Provide the (x, y) coordinate of the cell's center where the given text is located.  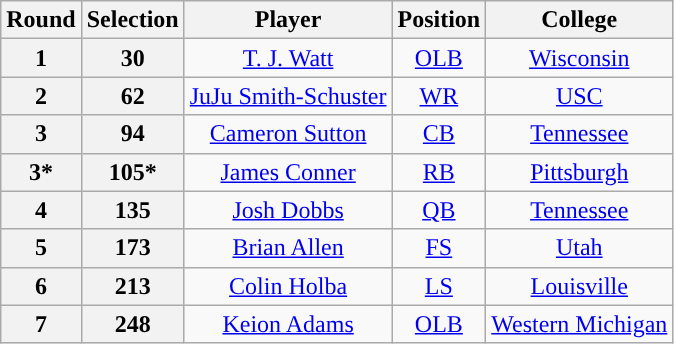
135 (132, 210)
3* (41, 172)
7 (41, 324)
Western Michigan (580, 324)
Josh Dobbs (288, 210)
WR (439, 96)
Colin Holba (288, 286)
RB (439, 172)
94 (132, 134)
Position (439, 20)
LS (439, 286)
173 (132, 248)
College (580, 20)
JuJu Smith-Schuster (288, 96)
CB (439, 134)
T. J. Watt (288, 58)
1 (41, 58)
Keion Adams (288, 324)
5 (41, 248)
Player (288, 20)
USC (580, 96)
213 (132, 286)
Wisconsin (580, 58)
2 (41, 96)
30 (132, 58)
Round (41, 20)
Selection (132, 20)
James Conner (288, 172)
QB (439, 210)
248 (132, 324)
62 (132, 96)
Brian Allen (288, 248)
Utah (580, 248)
FS (439, 248)
6 (41, 286)
105* (132, 172)
Louisville (580, 286)
3 (41, 134)
4 (41, 210)
Cameron Sutton (288, 134)
Pittsburgh (580, 172)
